Locate the cell with the specified text and output its [X, Y] center coordinate. 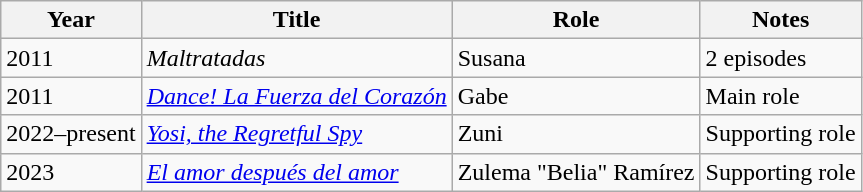
2022–present [71, 134]
Maltratadas [296, 58]
2 episodes [780, 58]
Dance! La Fuerza del Corazón [296, 96]
Zulema "Belia" Ramírez [576, 172]
Year [71, 20]
Title [296, 20]
Main role [780, 96]
Susana [576, 58]
2023 [71, 172]
Role [576, 20]
Notes [780, 20]
Yosi, the Regretful Spy [296, 134]
Zuni [576, 134]
Gabe [576, 96]
El amor después del amor [296, 172]
